Identify which cell holds the provided text, then report its [x, y] central coordinate. 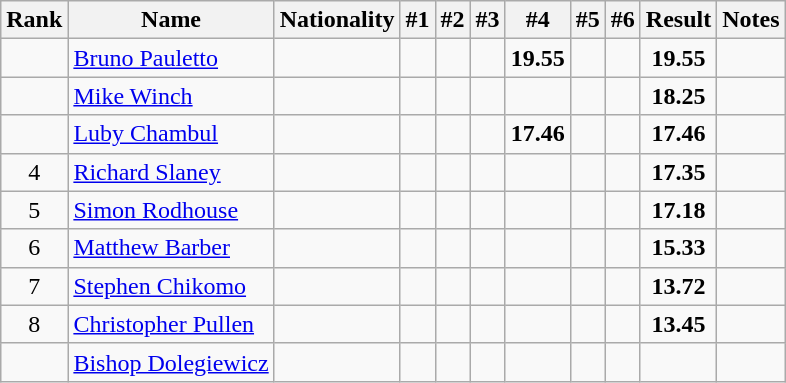
5 [34, 210]
Bruno Pauletto [171, 58]
4 [34, 172]
#6 [622, 20]
Richard Slaney [171, 172]
Christopher Pullen [171, 324]
7 [34, 286]
Simon Rodhouse [171, 210]
17.18 [678, 210]
8 [34, 324]
#1 [418, 20]
18.25 [678, 96]
#4 [538, 20]
Luby Chambul [171, 134]
13.72 [678, 286]
13.45 [678, 324]
Matthew Barber [171, 248]
17.35 [678, 172]
#2 [452, 20]
15.33 [678, 248]
Nationality [337, 20]
Rank [34, 20]
#5 [588, 20]
Name [171, 20]
6 [34, 248]
Bishop Dolegiewicz [171, 362]
Stephen Chikomo [171, 286]
Notes [751, 20]
Result [678, 20]
Mike Winch [171, 96]
#3 [488, 20]
